For the text-containing cell, return its midpoint in [x, y] coordinate format. 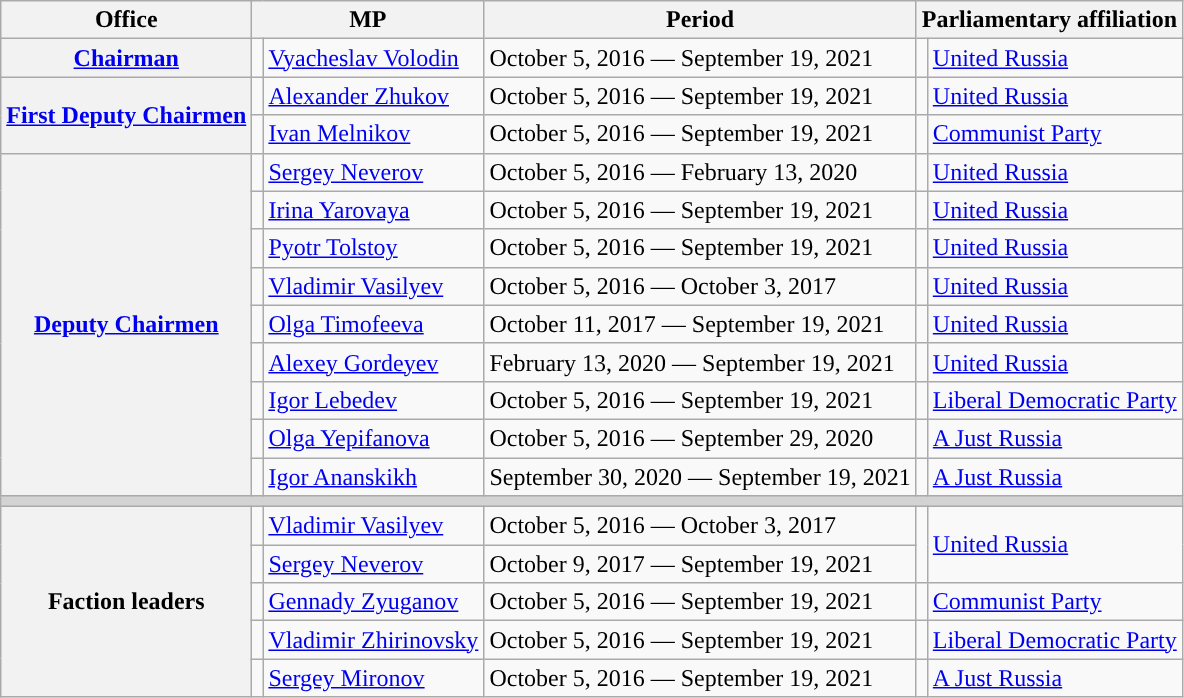
October 5, 2016 — September 29, 2020 [700, 438]
September 30, 2020 — September 19, 2021 [700, 477]
MP [368, 20]
Parliamentary affiliation [1049, 20]
Sergey Mironov [374, 678]
Alexey Gordeyev [374, 362]
Olga Yepifanova [374, 438]
February 13, 2020 — September 19, 2021 [700, 362]
First Deputy Chairmen [126, 115]
October 9, 2017 — September 19, 2021 [700, 564]
Faction leaders [126, 602]
Alexander Zhukov [374, 96]
Vyacheslav Volodin [374, 58]
Gennady Zyuganov [374, 602]
October 5, 2016 — February 13, 2020 [700, 172]
Deputy Chairmen [126, 324]
Irina Yarovaya [374, 210]
Chairman [126, 58]
Office [126, 20]
Igor Lebedev [374, 400]
Vladimir Zhirinovsky [374, 640]
October 11, 2017 — September 19, 2021 [700, 324]
Period [700, 20]
Igor Ananskikh [374, 477]
Pyotr Tolstoy [374, 248]
Olga Timofeeva [374, 324]
Ivan Melnikov [374, 134]
